Return (x, y) of the center of cell containing provided text 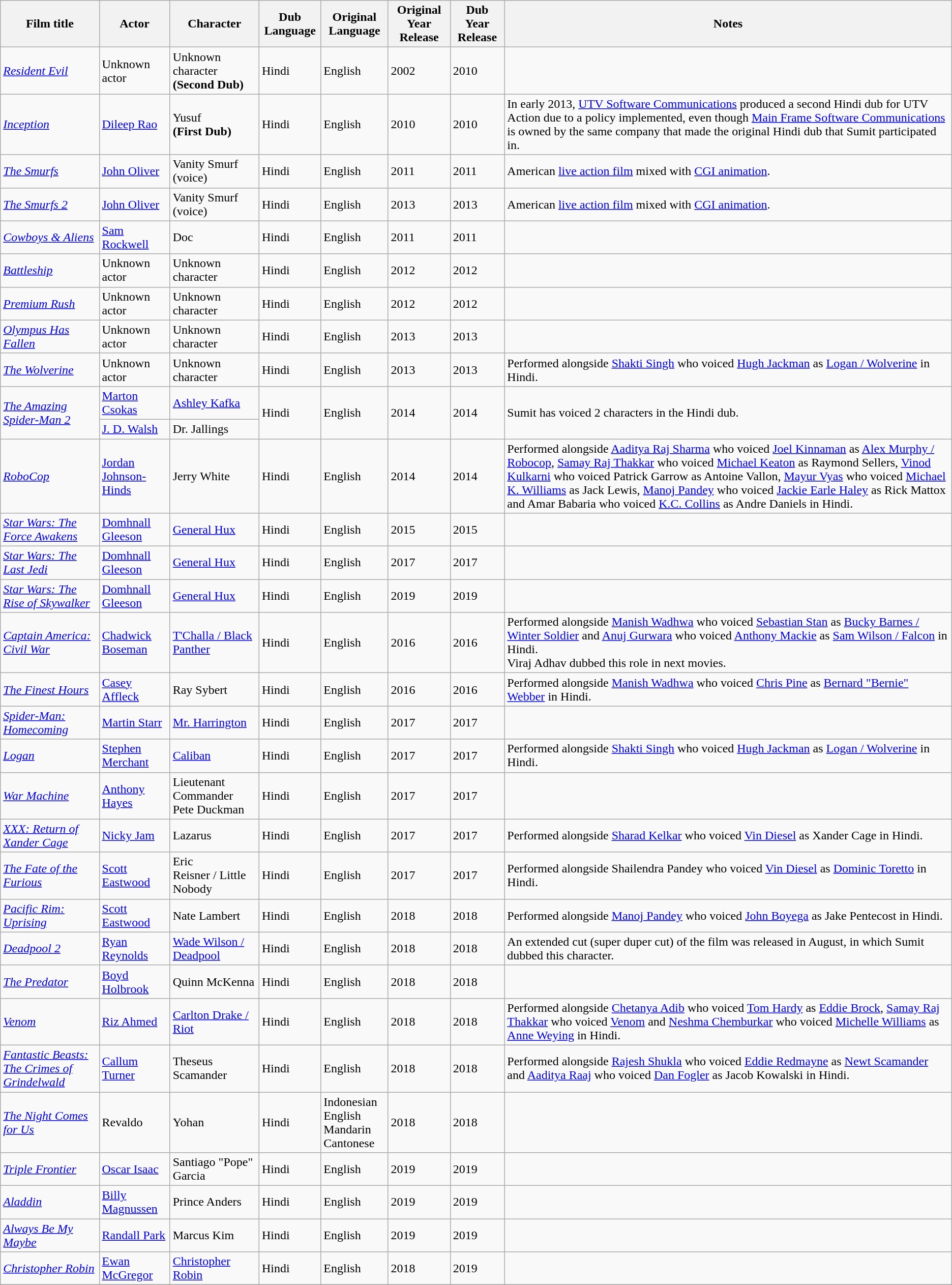
War Machine (50, 796)
Jordan Johnson-Hinds (134, 476)
Ray Sybert (215, 690)
The Smurfs (50, 171)
Nicky Jam (134, 835)
Eric Reisner / Little Nobody (215, 875)
Prince Anders (215, 1203)
Captain America: Civil War (50, 643)
Fantastic Beasts: The Crimes of Grindelwald (50, 1068)
Yohan (215, 1122)
XXX: Return of Xander Cage (50, 835)
Aladdin (50, 1203)
Cowboys & Aliens (50, 237)
Anthony Hayes (134, 796)
2002 (419, 71)
Caliban (215, 756)
Original Year Release (419, 24)
Chadwick Boseman (134, 643)
Inception (50, 124)
Randall Park (134, 1235)
The Wolverine (50, 369)
T'Challa / Black Panther (215, 643)
Billy Magnussen (134, 1203)
Sumit has voiced 2 characters in the Hindi dub. (728, 412)
Dileep Rao (134, 124)
Casey Affleck (134, 690)
Jerry White (215, 476)
Star Wars: The Force Awakens (50, 530)
Notes (728, 24)
Performed alongside Manish Wadhwa who voiced Chris Pine as Bernard "Bernie" Webber in Hindi. (728, 690)
The Finest Hours (50, 690)
Logan (50, 756)
The Predator (50, 982)
Always Be My Maybe (50, 1235)
The Fate of the Furious (50, 875)
The Night Comes for Us (50, 1122)
The Smurfs 2 (50, 205)
Dub Year Release (477, 24)
Venom (50, 1021)
J. D. Walsh (134, 429)
Deadpool 2 (50, 948)
Ashley Kafka (215, 403)
Santiago "Pope" Garcia (215, 1169)
Dr. Jallings (215, 429)
Marton Csokas (134, 403)
Nate Lambert (215, 916)
Ewan McGregor (134, 1269)
Performed alongside Shailendra Pandey who voiced Vin Diesel as Dominic Toretto in Hindi. (728, 875)
Stephen Merchant (134, 756)
Revaldo (134, 1122)
Riz Ahmed (134, 1021)
Theseus Scamander (215, 1068)
Resident Evil (50, 71)
Quinn McKenna (215, 982)
Performed alongside Sharad Kelkar who voiced Vin Diesel as Xander Cage in Hindi. (728, 835)
Premium Rush (50, 303)
Ryan Reynolds (134, 948)
An extended cut (super duper cut) of the film was released in August, in which Sumit dubbed this character. (728, 948)
Triple Frontier (50, 1169)
IndonesianEnglishMandarinCantonese (354, 1122)
Performed alongside Manoj Pandey who voiced John Boyega as Jake Pentecost in Hindi. (728, 916)
Performed alongside Rajesh Shukla who voiced Eddie Redmayne as Newt Scamander and Aaditya Raaj who voiced Dan Fogler as Jacob Kowalski in Hindi. (728, 1068)
The Amazing Spider-Man 2 (50, 412)
Sam Rockwell (134, 237)
Lazarus (215, 835)
Actor (134, 24)
Original Language (354, 24)
Star Wars: The Rise of Skywalker (50, 596)
Yusuf (First Dub) (215, 124)
Carlton Drake / Riot (215, 1021)
Unknown character(Second Dub) (215, 71)
Boyd Holbrook (134, 982)
Battleship (50, 271)
Marcus Kim (215, 1235)
Doc (215, 237)
Oscar Isaac (134, 1169)
Wade Wilson / Deadpool (215, 948)
Olympus Has Fallen (50, 337)
Lieutenant Commander Pete Duckman (215, 796)
Star Wars: The Last Jedi (50, 563)
Mr. Harrington (215, 722)
Pacific Rim: Uprising (50, 916)
RoboCop (50, 476)
Character (215, 24)
Spider-Man: Homecoming (50, 722)
Callum Turner (134, 1068)
Film title (50, 24)
Martin Starr (134, 722)
Dub Language (290, 24)
